Identify which cell holds the provided text, then report its (x, y) central coordinate. 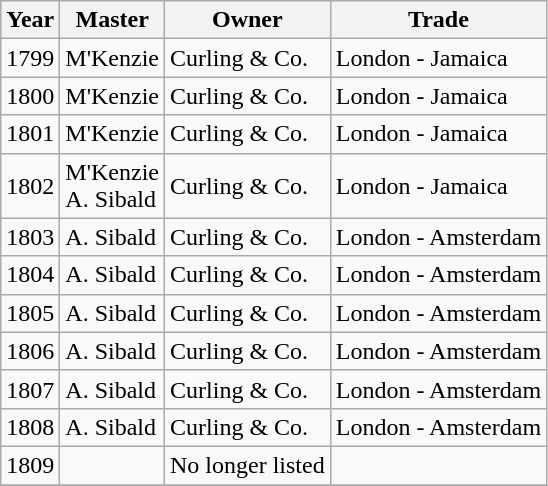
Year (30, 20)
Master (112, 20)
1800 (30, 96)
1804 (30, 275)
1807 (30, 389)
1808 (30, 427)
Trade (438, 20)
1803 (30, 237)
1799 (30, 58)
1805 (30, 313)
Owner (248, 20)
1802 (30, 186)
1806 (30, 351)
No longer listed (248, 465)
1809 (30, 465)
1801 (30, 134)
M'KenzieA. Sibald (112, 186)
